Return [X, Y] of the center of cell containing provided text 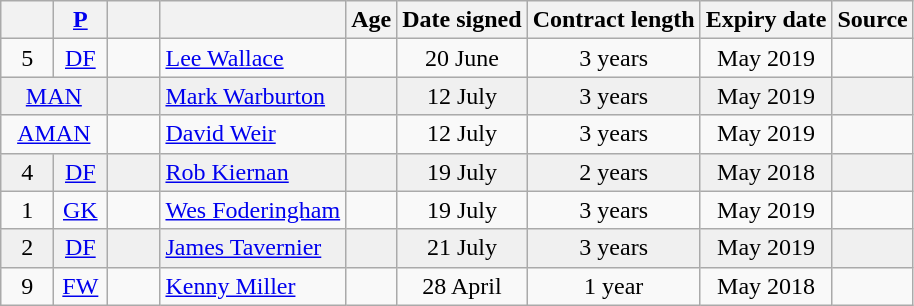
Expiry date [766, 20]
4 [28, 172]
Age [372, 20]
20 June [462, 58]
Source [872, 20]
GK [80, 210]
David Weir [253, 134]
21 July [462, 248]
Wes Foderingham [253, 210]
Contract length [614, 20]
Date signed [462, 20]
FW [80, 286]
AMAN [54, 134]
Rob Kiernan [253, 172]
James Tavernier [253, 248]
5 [28, 58]
1 [28, 210]
P [80, 20]
9 [28, 286]
Lee Wallace [253, 58]
1 year [614, 286]
28 April [462, 286]
MAN [54, 96]
2 years [614, 172]
2 [28, 248]
Mark Warburton [253, 96]
Kenny Miller [253, 286]
